Search for the cell housing the specified text and yield its (x, y) center coordinate. 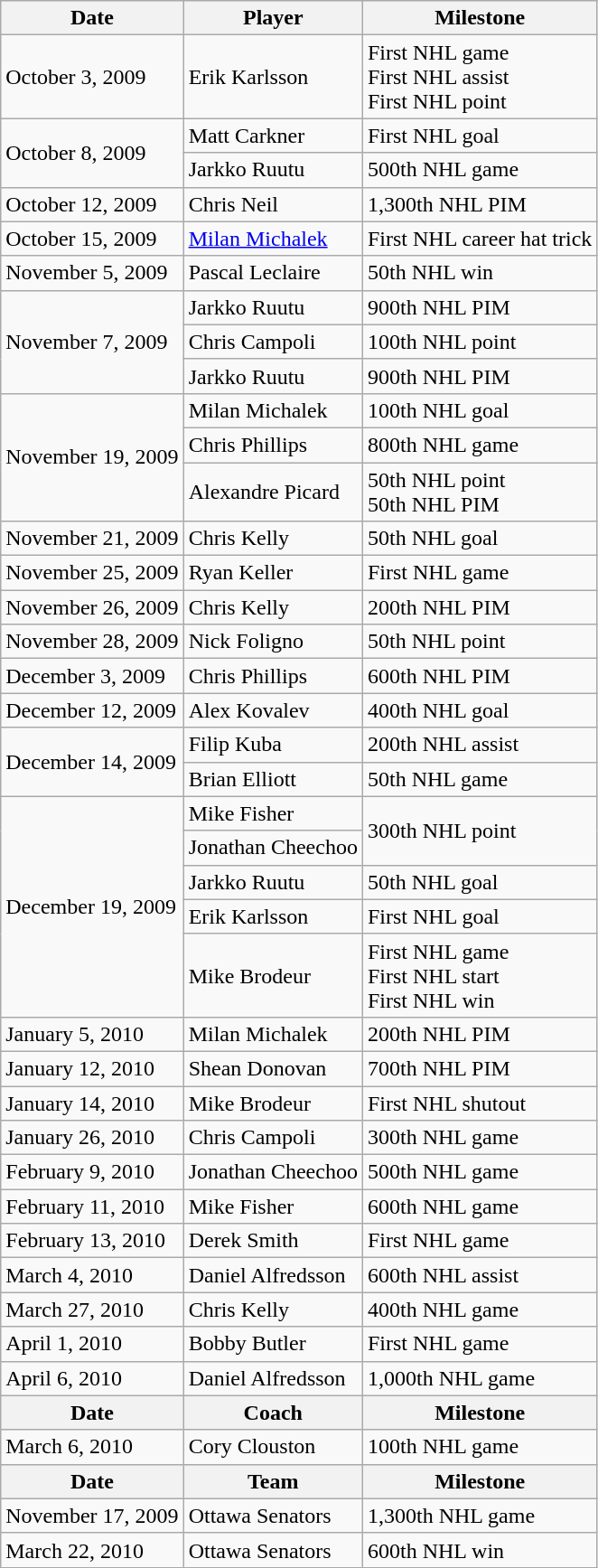
Ryan Keller (273, 573)
1,000th NHL game (479, 1378)
March 22, 2010 (92, 1550)
Chris Neil (273, 204)
November 26, 2009 (92, 607)
February 13, 2010 (92, 1241)
Alex Kovalev (273, 710)
Team (273, 1481)
November 17, 2009 (92, 1516)
Player (273, 18)
600th NHL win (479, 1550)
1,300th NHL PIM (479, 204)
November 7, 2009 (92, 342)
50th NHL point (479, 642)
November 19, 2009 (92, 457)
November 25, 2009 (92, 573)
First NHL shutout (479, 1103)
November 21, 2009 (92, 539)
1,300th NHL game (479, 1516)
March 4, 2010 (92, 1275)
Pascal Leclaire (273, 273)
First NHL gameFirst NHL startFirst NHL win (479, 975)
January 14, 2010 (92, 1103)
200th NHL assist (479, 745)
November 5, 2009 (92, 273)
50th NHL game (479, 779)
Nick Foligno (273, 642)
Matt Carkner (273, 136)
March 27, 2010 (92, 1310)
300th NHL game (479, 1138)
Cory Clouston (273, 1447)
Derek Smith (273, 1241)
700th NHL PIM (479, 1068)
50th NHL win (479, 273)
400th NHL game (479, 1310)
January 5, 2010 (92, 1034)
February 9, 2010 (92, 1172)
February 11, 2010 (92, 1207)
50th NHL point50th NHL PIM (479, 492)
600th NHL PIM (479, 676)
October 3, 2009 (92, 77)
Brian Elliott (273, 779)
October 15, 2009 (92, 239)
800th NHL game (479, 445)
400th NHL goal (479, 710)
December 19, 2009 (92, 906)
600th NHL game (479, 1207)
December 3, 2009 (92, 676)
100th NHL point (479, 342)
First NHL career hat trick (479, 239)
April 6, 2010 (92, 1378)
100th NHL game (479, 1447)
100th NHL goal (479, 410)
Bobby Butler (273, 1344)
First NHL gameFirst NHL assistFirst NHL point (479, 77)
300th NHL point (479, 831)
January 26, 2010 (92, 1138)
October 12, 2009 (92, 204)
Shean Donovan (273, 1068)
December 12, 2009 (92, 710)
November 28, 2009 (92, 642)
Coach (273, 1413)
March 6, 2010 (92, 1447)
December 14, 2009 (92, 762)
January 12, 2010 (92, 1068)
Alexandre Picard (273, 492)
October 8, 2009 (92, 153)
Filip Kuba (273, 745)
600th NHL assist (479, 1275)
April 1, 2010 (92, 1344)
